Scan for the cell matching the given text and deliver its (x, y) coordinate at center. 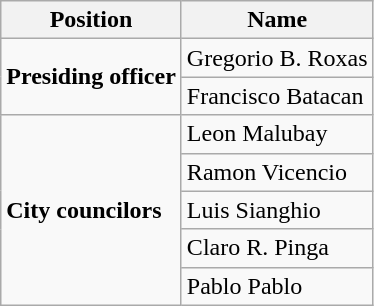
Pablo Pablo (277, 286)
Leon Malubay (277, 134)
Ramon Vicencio (277, 172)
Gregorio B. Roxas (277, 58)
Claro R. Pinga (277, 248)
Position (92, 20)
Luis Sianghio (277, 210)
Francisco Batacan (277, 96)
City councilors (92, 210)
Name (277, 20)
Presiding officer (92, 77)
